Output the (x, y) coordinate of the center of the cell containing the given text.  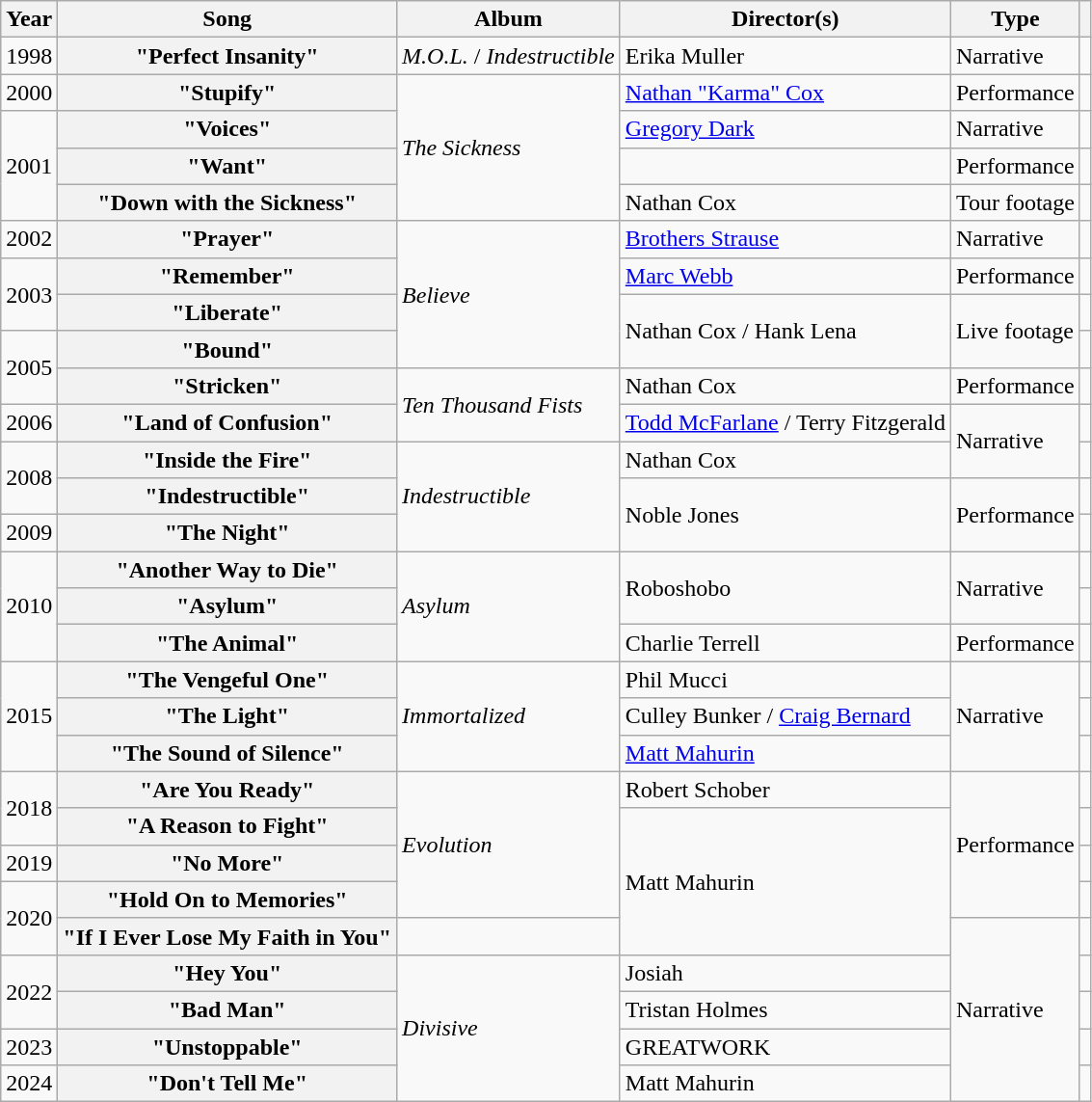
"Another Way to Die" (227, 570)
2009 (29, 533)
Tour footage (1015, 202)
"The Night" (227, 533)
"Unstoppable" (227, 1046)
"Indestructible" (227, 497)
"Perfect Insanity" (227, 56)
"No More" (227, 863)
2010 (29, 606)
Robert Schober (785, 790)
2001 (29, 166)
Type (1015, 19)
"Down with the Sickness" (227, 202)
Album (509, 19)
2008 (29, 478)
2015 (29, 716)
"If I Ever Lose My Faith in You" (227, 936)
"Land of Confusion" (227, 422)
Year (29, 19)
2005 (29, 367)
"The Animal" (227, 643)
"Voices" (227, 129)
Director(s) (785, 19)
Divisive (509, 1028)
Asylum (509, 606)
"A Reason to Fight" (227, 826)
M.O.L. / Indestructible (509, 56)
The Sickness (509, 148)
Marc Webb (785, 276)
GREATWORK (785, 1046)
"Hold On to Memories" (227, 900)
Gregory Dark (785, 129)
Phil Mucci (785, 680)
Noble Jones (785, 515)
Roboshobo (785, 588)
Josiah (785, 973)
2022 (29, 991)
1998 (29, 56)
"Prayer" (227, 239)
"Inside the Fire" (227, 460)
"Hey You" (227, 973)
Believe (509, 294)
"Stricken" (227, 386)
2020 (29, 918)
Nathan Cox / Hank Lena (785, 331)
"The Light" (227, 716)
2019 (29, 863)
"Bad Man" (227, 1009)
Immortalized (509, 716)
"Don't Tell Me" (227, 1084)
Charlie Terrell (785, 643)
2024 (29, 1084)
"Asylum" (227, 606)
2018 (29, 808)
"Remember" (227, 276)
Song (227, 19)
Ten Thousand Fists (509, 404)
2006 (29, 422)
2023 (29, 1046)
"Liberate" (227, 312)
"The Vengeful One" (227, 680)
Erika Muller (785, 56)
2002 (29, 239)
"Are You Ready" (227, 790)
Live footage (1015, 331)
2003 (29, 294)
Nathan "Karma" Cox (785, 93)
Indestructible (509, 497)
Evolution (509, 845)
"The Sound of Silence" (227, 753)
Tristan Holmes (785, 1009)
Todd McFarlane / Terry Fitzgerald (785, 422)
"Stupify" (227, 93)
Brothers Strause (785, 239)
"Bound" (227, 349)
"Want" (227, 166)
2000 (29, 93)
Culley Bunker / Craig Bernard (785, 716)
